Identify which cell holds the provided text, then report its [x, y] central coordinate. 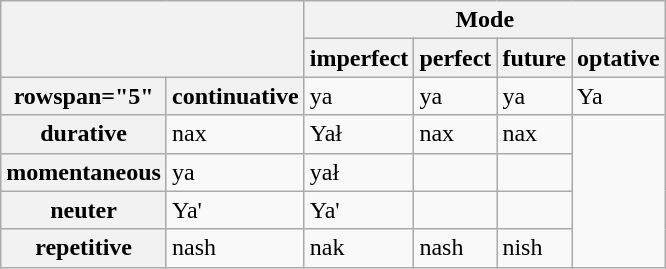
durative [84, 134]
future [534, 58]
nish [534, 248]
imperfect [359, 58]
Yał [359, 134]
momentaneous [84, 172]
Ya [619, 96]
repetitive [84, 248]
neuter [84, 210]
optative [619, 58]
yał [359, 172]
perfect [456, 58]
continuative [235, 96]
nak [359, 248]
rowspan="5" [84, 96]
Mode [484, 20]
